Detect which cell encompasses the target text, then output its (x, y) center coordinate. 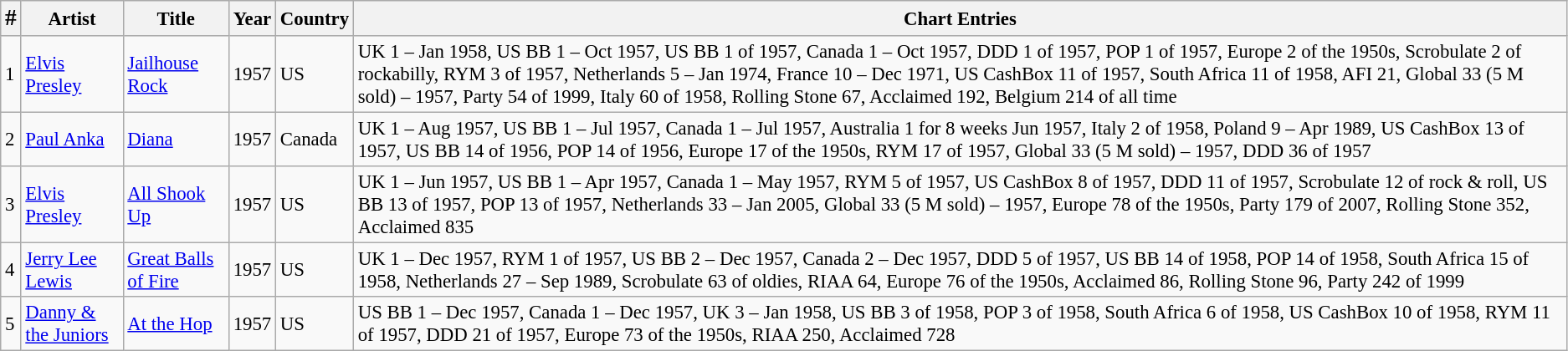
# (11, 18)
Country (315, 18)
Chart Entries (960, 18)
Year (252, 18)
4 (11, 271)
2 (11, 140)
Jailhouse Rock (176, 74)
Danny & the Juniors (72, 324)
Artist (72, 18)
Title (176, 18)
Canada (315, 140)
All Shook Up (176, 205)
Jerry Lee Lewis (72, 271)
Paul Anka (72, 140)
5 (11, 324)
At the Hop (176, 324)
1 (11, 74)
3 (11, 205)
Great Balls of Fire (176, 271)
Diana (176, 140)
